Extract the [x, y] coordinate from the center of the cell holding the provided text.  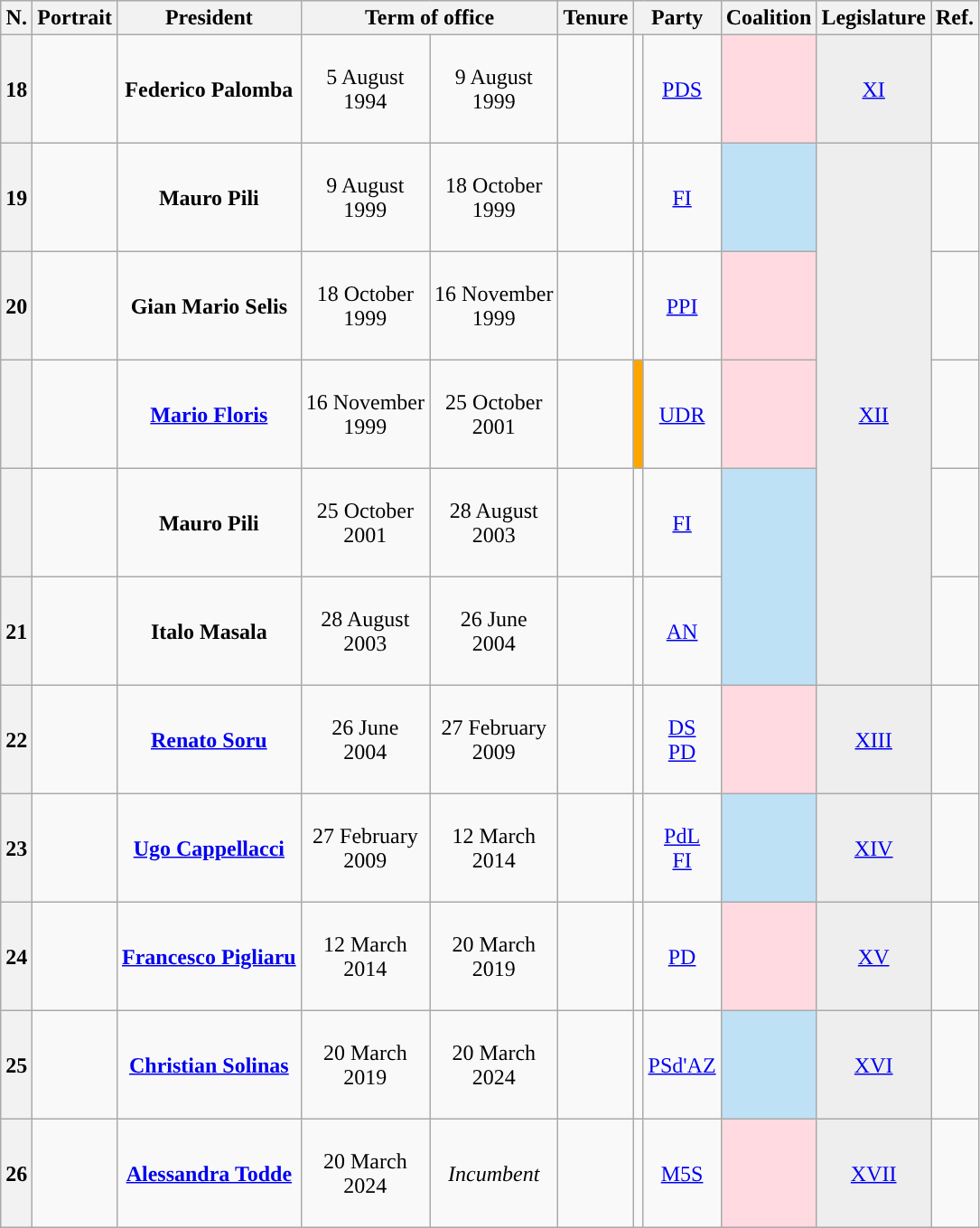
XV [874, 957]
20 [16, 306]
XVI [874, 1065]
XII [874, 415]
Term of office [430, 18]
21 [16, 632]
25 [16, 1065]
PdL FI [682, 848]
XI [874, 89]
Ref. [954, 18]
Mario Floris [209, 415]
Party [677, 18]
Tenure [596, 18]
Portrait [75, 18]
PDS [682, 89]
18 [16, 89]
XVII [874, 1174]
22 [16, 740]
AN [682, 632]
UDR [682, 415]
Italo Masala [209, 632]
PSd'AZ [682, 1065]
23 [16, 848]
Coalition [769, 18]
Legislature [874, 18]
N. [16, 18]
Gian Mario Selis [209, 306]
Federico Palomba [209, 89]
XIV [874, 848]
M5S [682, 1174]
Christian Solinas [209, 1065]
26 [16, 1174]
XIII [874, 740]
Ugo Cappellacci [209, 848]
Incumbent [494, 1174]
Renato Soru [209, 740]
19 [16, 198]
5 August1994 [365, 89]
DS PD [682, 740]
24 [16, 957]
Francesco Pigliaru [209, 957]
PPI [682, 306]
PD [682, 957]
Alessandra Todde [209, 1174]
President [209, 18]
